Detect which cell encompasses the target text, then output its (X, Y) center coordinate. 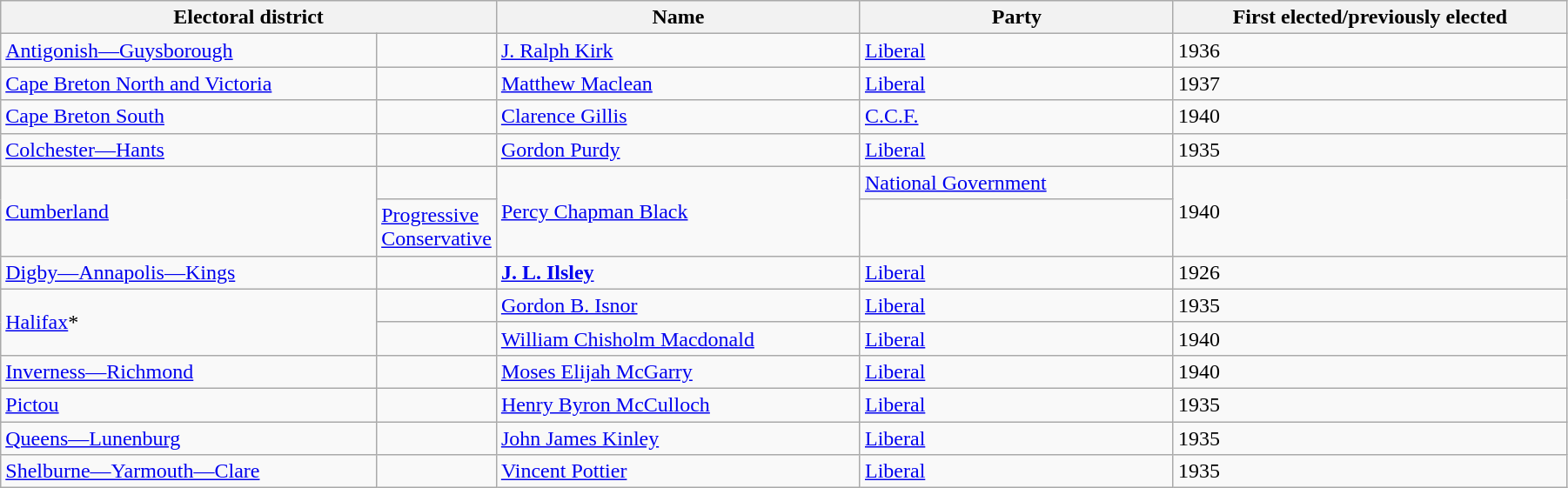
Cape Breton South (189, 117)
John James Kinley (678, 438)
Clarence Gillis (678, 117)
Matthew Maclean (678, 84)
Moses Elijah McGarry (678, 371)
William Chisholm Macdonald (678, 338)
Digby—Annapolis—Kings (189, 272)
Progressive Conservative (437, 228)
Queens—Lunenburg (189, 438)
Cape Breton North and Victoria (189, 84)
C.C.F. (1016, 117)
1936 (1370, 50)
Halifax* (189, 322)
1937 (1370, 84)
Henry Byron McCulloch (678, 404)
1926 (1370, 272)
Gordon Purdy (678, 150)
Inverness—Richmond (189, 371)
Vincent Pottier (678, 471)
Electoral district (249, 17)
First elected/previously elected (1370, 17)
Pictou (189, 404)
Shelburne—Yarmouth—Clare (189, 471)
Cumberland (189, 211)
J. L. Ilsley (678, 272)
Name (678, 17)
Gordon B. Isnor (678, 305)
J. Ralph Kirk (678, 50)
Antigonish—Guysborough (189, 50)
Colchester—Hants (189, 150)
National Government (1016, 183)
Percy Chapman Black (678, 211)
Party (1016, 17)
